Find where the given text appears and provide that cell's center as [x, y] coordinate. 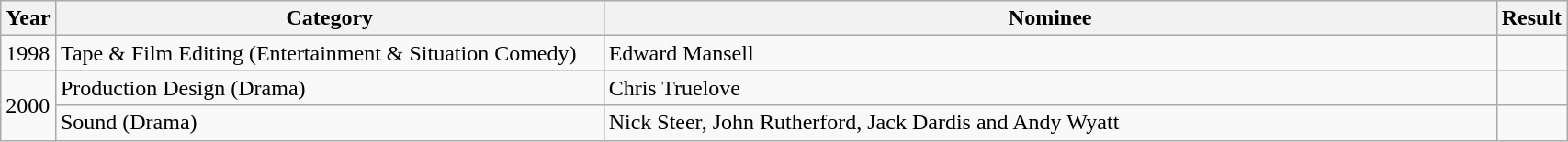
Edward Mansell [1050, 53]
1998 [28, 53]
Production Design (Drama) [329, 88]
Chris Truelove [1050, 88]
Tape & Film Editing (Entertainment & Situation Comedy) [329, 53]
Category [329, 18]
Nominee [1050, 18]
Result [1531, 18]
Year [28, 18]
2000 [28, 105]
Sound (Drama) [329, 123]
Nick Steer, John Rutherford, Jack Dardis and Andy Wyatt [1050, 123]
